Find where the given text appears and provide that cell's center as [x, y] coordinate. 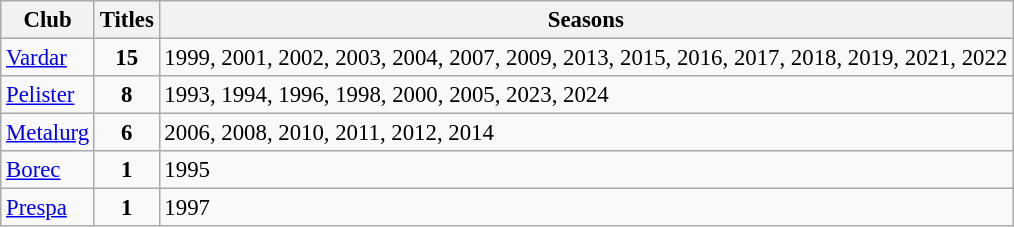
6 [126, 133]
1999, 2001, 2002, 2003, 2004, 2007, 2009, 2013, 2015, 2016, 2017, 2018, 2019, 2021, 2022 [586, 58]
Metalurg [48, 133]
1997 [586, 208]
8 [126, 95]
Vardar [48, 58]
Pelister [48, 95]
Titles [126, 20]
Club [48, 20]
Prespa [48, 208]
15 [126, 58]
Borec [48, 170]
1995 [586, 170]
1993, 1994, 1996, 1998, 2000, 2005, 2023, 2024 [586, 95]
Seasons [586, 20]
2006, 2008, 2010, 2011, 2012, 2014 [586, 133]
